For the text-containing cell, return its midpoint in [x, y] coordinate format. 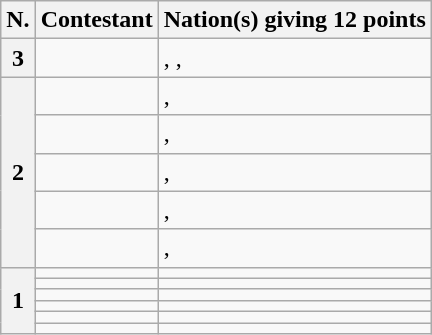
3 [18, 58]
Contestant [96, 20]
2 [18, 172]
, , [294, 58]
1 [18, 300]
N. [18, 20]
Nation(s) giving 12 points [294, 20]
